Find where the given text appears and provide that cell's center as [X, Y] coordinate. 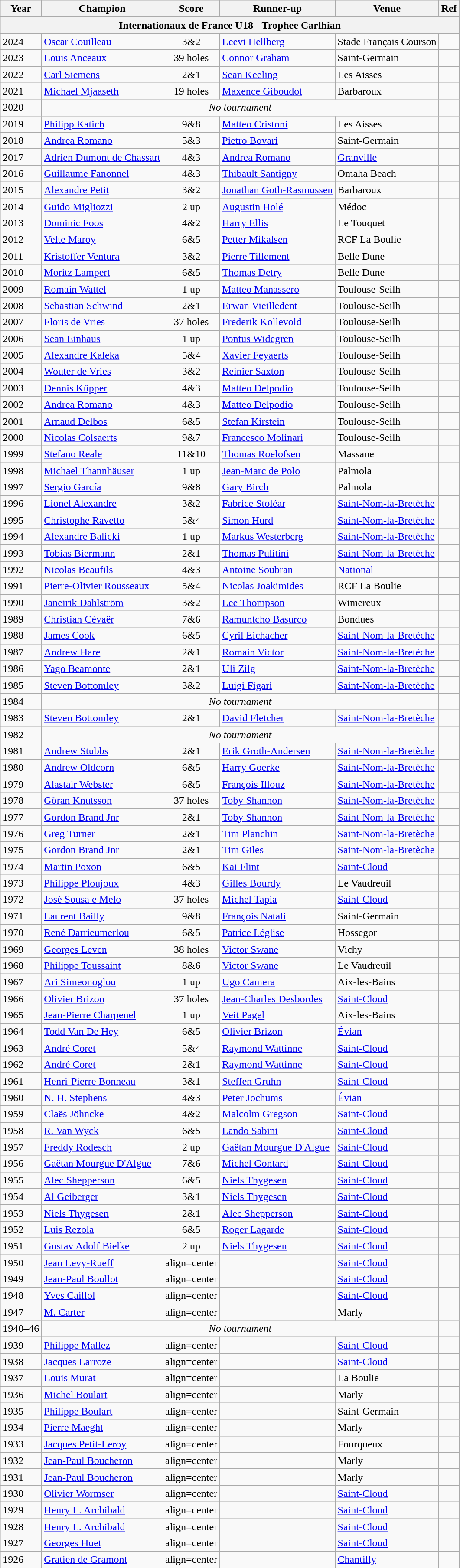
1969 [21, 949]
1987 [21, 652]
Martin Poxon [102, 867]
Alexandre Kaleka [102, 355]
Le Touquet [387, 223]
Matteo Manassero [277, 289]
Jean-Pierre Charpenel [102, 1015]
Harry Goerke [277, 768]
Wimereux [387, 603]
Jean Levy-Rueff [102, 1263]
Score [191, 9]
Granville [387, 157]
1976 [21, 834]
1938 [21, 1362]
Omaha Beach [387, 173]
2023 [21, 58]
1974 [21, 867]
Gilles Bourdy [277, 883]
2015 [21, 190]
Olivier Wormser [102, 1493]
2007 [21, 322]
1960 [21, 1098]
1984 [21, 701]
1934 [21, 1428]
1936 [21, 1395]
Internationaux de France U18 - Trophee Carlhian [230, 25]
2003 [21, 388]
Stade Français Courson [387, 42]
2017 [21, 157]
1999 [21, 454]
1990 [21, 603]
2019 [21, 124]
Xavier Feyaerts [277, 355]
Peter Jochums [277, 1098]
1977 [21, 817]
Christophe Ravetto [102, 520]
Frederik Kollevold [277, 322]
Yves Caillol [102, 1296]
Ref [449, 9]
2000 [21, 437]
Fourqueux [387, 1444]
2016 [21, 173]
Gratien de Gramont [102, 1560]
2001 [21, 421]
Leevi Hellberg [277, 42]
Lee Thompson [277, 603]
2013 [21, 223]
1992 [21, 570]
Velte Maroy [102, 240]
Kai Flint [277, 867]
2018 [21, 140]
Erwan Vieilledent [277, 306]
David Fletcher [277, 718]
Philipp Katich [102, 124]
Lionel Alexandre [102, 504]
1928 [21, 1526]
Connor Graham [277, 58]
1968 [21, 965]
Moritz Lampert [102, 273]
1935 [21, 1411]
François Natali [277, 916]
Jonathan Goth-Rasmussen [277, 190]
1998 [21, 470]
Nicolas Beaufils [102, 570]
1970 [21, 932]
Christian Cévaër [102, 619]
Markus Westerberg [277, 537]
19 holes [191, 91]
1949 [21, 1279]
Alexandre Balicki [102, 537]
Thomas Roelofsen [277, 454]
Arnaud Delbos [102, 421]
Michel Gontard [277, 1164]
2005 [21, 355]
Gary Birch [277, 487]
Jean-Paul Boullot [102, 1279]
2021 [21, 91]
Dennis Küpper [102, 388]
2020 [21, 108]
Wouter de Vries [102, 372]
1993 [21, 553]
Janeirik Dahlström [102, 603]
1953 [21, 1213]
Thibault Santigny [277, 173]
Michael Mjaaseth [102, 91]
Romain Victor [277, 652]
Veit Pagel [277, 1015]
Andrew Hare [102, 652]
Runner-up [277, 9]
Tim Giles [277, 850]
1958 [21, 1131]
2009 [21, 289]
1966 [21, 998]
Philippe Toussaint [102, 965]
Reinier Saxton [277, 372]
Bondues [387, 619]
1994 [21, 537]
1931 [21, 1477]
2012 [21, 240]
1995 [21, 520]
Thomas Detry [277, 273]
1982 [21, 735]
Claës Jöhncke [102, 1114]
1939 [21, 1345]
Fabrice Stoléar [277, 504]
Louis Murat [102, 1378]
Georges Leven [102, 949]
2008 [21, 306]
Michel Boulart [102, 1395]
Malcolm Gregson [277, 1114]
François Illouz [277, 784]
1986 [21, 668]
Andrew Oldcorn [102, 768]
Ramuntcho Basurco [277, 619]
1950 [21, 1263]
Kristoffer Ventura [102, 256]
Yago Beamonte [102, 668]
Michel Tapia [277, 900]
Göran Knutsson [102, 801]
1962 [21, 1065]
1956 [21, 1164]
2002 [21, 404]
James Cook [102, 636]
Greg Turner [102, 834]
Dominic Foos [102, 223]
1983 [21, 718]
Jean-Charles Desbordes [277, 998]
Matteo Cristoni [277, 124]
Pontus Widegren [277, 339]
Nicolas Colsaerts [102, 437]
Guido Migliozzi [102, 207]
Patrice Léglise [277, 932]
Erik Groth-Andersen [277, 751]
1927 [21, 1543]
Philippe Ploujoux [102, 883]
2024 [21, 42]
1937 [21, 1378]
9&7 [191, 437]
Luis Rezola [102, 1229]
Stefano Reale [102, 454]
1961 [21, 1081]
M. Carter [102, 1312]
Luigi Figari [277, 685]
Stefan Kirstein [277, 421]
José Sousa e Melo [102, 900]
Gustav Adolf Bielke [102, 1246]
1985 [21, 685]
Pierre Tillement [277, 256]
Alastair Webster [102, 784]
Pietro Bovari [277, 140]
1959 [21, 1114]
Tobias Biermann [102, 553]
La Boulie [387, 1378]
Petter Mikalsen [277, 240]
Philippe Boulart [102, 1411]
1981 [21, 751]
1952 [21, 1229]
Antoine Soubran [277, 570]
Jacques Petit-Leroy [102, 1444]
Médoc [387, 207]
1957 [21, 1147]
1991 [21, 586]
N. H. Stephens [102, 1098]
39 holes [191, 58]
Tim Planchin [277, 834]
1996 [21, 504]
1971 [21, 916]
Adrien Dumont de Chassart [102, 157]
Maxence Giboudot [277, 91]
2011 [21, 256]
Michael Thannhäuser [102, 470]
1954 [21, 1196]
Sergio García [102, 487]
1989 [21, 619]
1929 [21, 1510]
2014 [21, 207]
8&6 [191, 965]
1967 [21, 982]
Massane [387, 454]
1926 [21, 1560]
1947 [21, 1312]
Carl Siemens [102, 75]
1955 [21, 1180]
Uli Zilg [277, 668]
1972 [21, 900]
Jacques Larroze [102, 1362]
Freddy Rodesch [102, 1147]
1978 [21, 801]
Guillaume Fanonnel [102, 173]
Augustin Holé [277, 207]
Laurent Bailly [102, 916]
1951 [21, 1246]
Romain Wattel [102, 289]
Todd Van De Hey [102, 1032]
1932 [21, 1460]
1980 [21, 768]
Venue [387, 9]
Chantilly [387, 1560]
Francesco Molinari [277, 437]
Year [21, 9]
11&10 [191, 454]
Alexandre Petit [102, 190]
Vichy [387, 949]
2006 [21, 339]
Sebastian Schwind [102, 306]
1975 [21, 850]
Steffen Gruhn [277, 1081]
5&3 [191, 140]
René Darrieumerlou [102, 932]
Georges Huet [102, 1543]
Ari Simeonoglou [102, 982]
1963 [21, 1048]
2010 [21, 273]
1930 [21, 1493]
Pierre Maeght [102, 1428]
Simon Hurd [277, 520]
Philippe Mallez [102, 1345]
Champion [102, 9]
Andrew Stubbs [102, 751]
Sean Keeling [277, 75]
Roger Lagarde [277, 1229]
Pierre-Olivier Rousseaux [102, 586]
1965 [21, 1015]
Henri-Pierre Bonneau [102, 1081]
Hossegor [387, 932]
1940–46 [21, 1329]
Thomas Pulitini [277, 553]
1979 [21, 784]
1988 [21, 636]
1973 [21, 883]
Harry Ellis [277, 223]
Lando Sabini [277, 1131]
R. Van Wyck [102, 1131]
38 holes [191, 949]
Louis Anceaux [102, 58]
Sean Einhaus [102, 339]
1948 [21, 1296]
Cyril Eichacher [277, 636]
Al Geiberger [102, 1196]
Nicolas Joakimides [277, 586]
Ugo Camera [277, 982]
1964 [21, 1032]
2004 [21, 372]
2022 [21, 75]
Oscar Couilleau [102, 42]
1997 [21, 487]
1933 [21, 1444]
National [387, 570]
Jean-Marc de Polo [277, 470]
Floris de Vries [102, 322]
